Scan for the cell matching the given text and deliver its (x, y) coordinate at center. 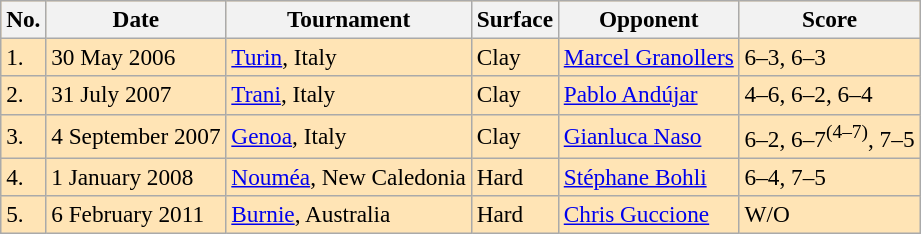
Date (136, 19)
3. (24, 136)
Stéphane Bohli (648, 177)
6–2, 6–7(4–7), 7–5 (830, 136)
30 May 2006 (136, 57)
Score (830, 19)
Trani, Italy (348, 95)
6–3, 6–3 (830, 57)
Pablo Andújar (648, 95)
Opponent (648, 19)
Marcel Granollers (648, 57)
4. (24, 177)
Burnie, Australia (348, 214)
Chris Guccione (648, 214)
Nouméa, New Caledonia (348, 177)
1. (24, 57)
Surface (514, 19)
31 July 2007 (136, 95)
W/O (830, 214)
4–6, 6–2, 6–4 (830, 95)
Turin, Italy (348, 57)
2. (24, 95)
4 September 2007 (136, 136)
1 January 2008 (136, 177)
Gianluca Naso (648, 136)
5. (24, 214)
Tournament (348, 19)
No. (24, 19)
6–4, 7–5 (830, 177)
6 February 2011 (136, 214)
Genoa, Italy (348, 136)
